Provide the [X, Y] coordinate of the cell's center where the given text is located.  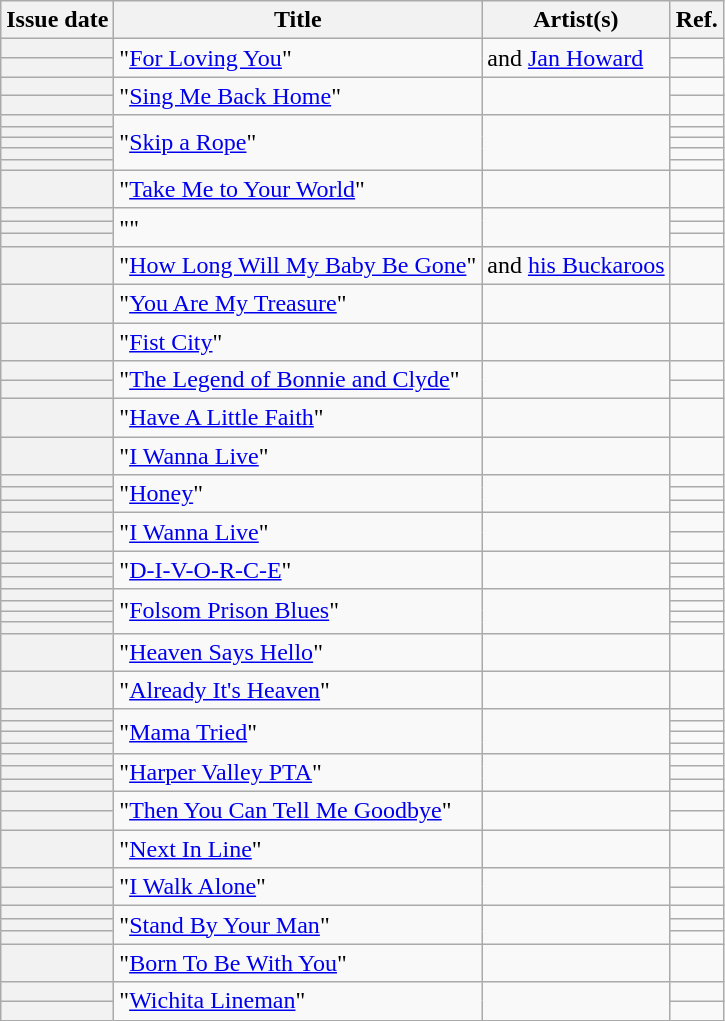
and Jan Howard [576, 58]
"Already It's Heaven" [298, 690]
"Wichita Lineman" [298, 1001]
"You Are My Treasure" [298, 303]
"" [298, 227]
Ref. [696, 20]
"Born To Be With You" [298, 963]
Artist(s) [576, 20]
"Honey" [298, 494]
"Heaven Says Hello" [298, 652]
"Folsom Prison Blues" [298, 611]
"Skip a Rope" [298, 142]
"Then You Can Tell Me Goodbye" [298, 811]
"Take Me to Your World" [298, 189]
and his Buckaroos [576, 265]
"Sing Me Back Home" [298, 96]
"Harper Valley PTA" [298, 773]
"I Walk Alone" [298, 887]
"Mama Tried" [298, 731]
"Fist City" [298, 341]
"Stand By Your Man" [298, 925]
"Next In Line" [298, 849]
"How Long Will My Baby Be Gone" [298, 265]
Title [298, 20]
"D-I-V-O-R-C-E" [298, 570]
"The Legend of Bonnie and Clyde" [298, 380]
Issue date [58, 20]
"For Loving You" [298, 58]
"Have A Little Faith" [298, 418]
